Find where the given text appears and provide that cell's center as [x, y] coordinate. 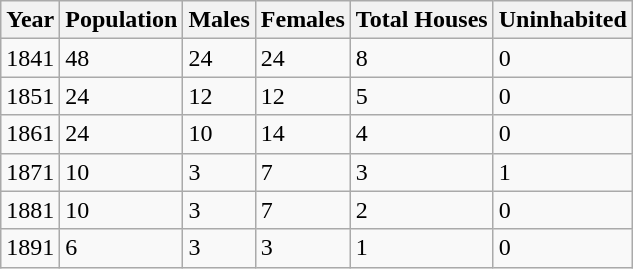
5 [422, 96]
1891 [30, 248]
48 [122, 58]
Uninhabited [562, 20]
8 [422, 58]
1861 [30, 134]
1841 [30, 58]
6 [122, 248]
14 [302, 134]
Year [30, 20]
1871 [30, 172]
2 [422, 210]
Females [302, 20]
Total Houses [422, 20]
4 [422, 134]
1851 [30, 96]
Population [122, 20]
Males [219, 20]
1881 [30, 210]
